Extract the [X, Y] coordinate from the center of the cell holding the provided text.  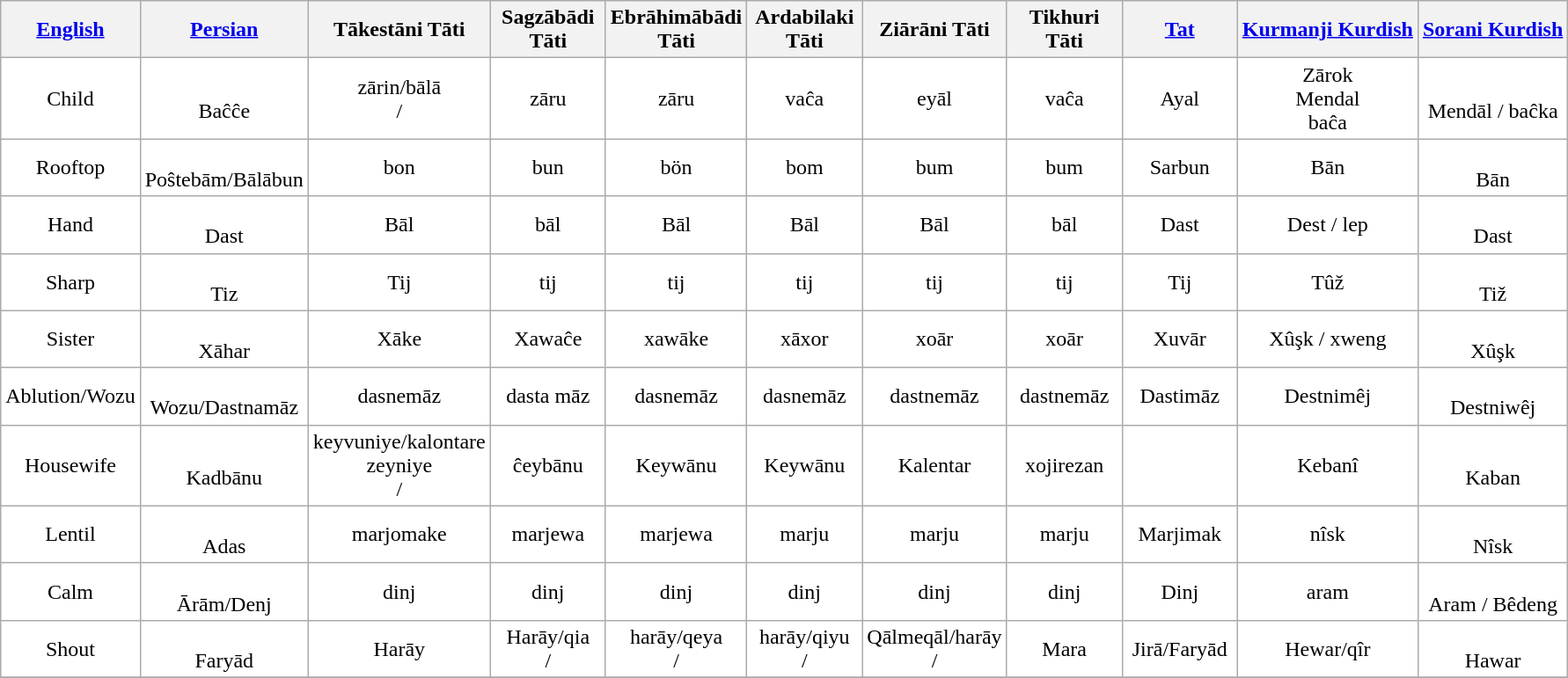
bön [676, 167]
Marjimak [1179, 535]
harāy/qiyu/ [804, 649]
Harāy [399, 649]
Destnimêj [1327, 396]
Kurmanji Kurdish [1327, 30]
Tiž [1492, 281]
Xawaĉe [547, 339]
Lentil [70, 535]
xojirezan [1065, 465]
Mara [1065, 649]
Xuvār [1179, 339]
Xûşk [1492, 339]
Kalentar [934, 465]
Harāy/qia/ [547, 649]
nîsk [1327, 535]
Child [70, 98]
xāxor [804, 339]
English [70, 30]
Xûşk / xweng [1327, 339]
Shout [70, 649]
Ebrāhimābādi Tāti [676, 30]
harāy/qeya/ [676, 649]
Ziārāni Tāti [934, 30]
Aram / Bêdeng [1492, 591]
Tiz [223, 281]
Tat [1179, 30]
Qālmeqāl/harāy/ [934, 649]
Faryād [223, 649]
Ārām/Denj [223, 591]
Kadbānu [223, 465]
Ardabilaki Tāti [804, 30]
Sharp [70, 281]
Tākestāni Tāti [399, 30]
bun [547, 167]
Hawar [1492, 649]
ĉeybānu [547, 465]
Housewife [70, 465]
Tikhuri Tāti [1065, 30]
marjomake [399, 535]
Kebanî [1327, 465]
Dinj [1179, 591]
Destniwêj [1492, 396]
xawāke [676, 339]
Kaban [1492, 465]
Xāhar [223, 339]
eyāl [934, 98]
Hewar/qîr [1327, 649]
Poŝtebām/Bālābun [223, 167]
bom [804, 167]
Sarbun [1179, 167]
ZārokMendalbaĉa [1327, 98]
Hand [70, 225]
Nîsk [1492, 535]
Ayal [1179, 98]
zārin/bālā/ [399, 98]
Jirā/Faryād [1179, 649]
Ablution/Wozu [70, 396]
dasta māz [547, 396]
aram [1327, 591]
keyvuniye/kalontare zeyniye/ [399, 465]
Dest / lep [1327, 225]
Mendāl / baĉka [1492, 98]
bon [399, 167]
Adas [223, 535]
Baĉĉe [223, 98]
Persian [223, 30]
Dastimāz [1179, 396]
Xāke [399, 339]
Sagzābādi Tāti [547, 30]
Calm [70, 591]
Sister [70, 339]
Sorani Kurdish [1492, 30]
Wozu/Dastnamāz [223, 396]
Rooftop [70, 167]
Tûž [1327, 281]
